Pinpoint the cell where the given text exists, returning its [x, y] midpoint coordinate. 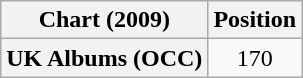
170 [255, 58]
UK Albums (OCC) [104, 58]
Position [255, 20]
Chart (2009) [104, 20]
